Find where the given text appears and provide that cell's center as [X, Y] coordinate. 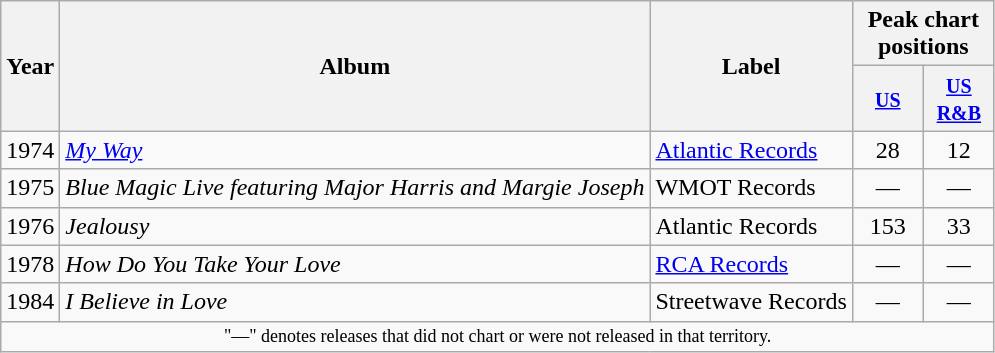
Jealousy [355, 226]
Year [30, 66]
153 [888, 226]
1974 [30, 150]
1984 [30, 302]
US [888, 98]
Label [751, 66]
"—" denotes releases that did not chart or were not released in that territory. [498, 336]
I Believe in Love [355, 302]
WMOT Records [751, 188]
1978 [30, 264]
US R&B [958, 98]
12 [958, 150]
1975 [30, 188]
Album [355, 66]
Peak chart positions [923, 34]
How Do You Take Your Love [355, 264]
28 [888, 150]
My Way [355, 150]
33 [958, 226]
Streetwave Records [751, 302]
RCA Records [751, 264]
1976 [30, 226]
Blue Magic Live featuring Major Harris and Margie Joseph [355, 188]
